Provide the [X, Y] coordinate of the cell's center where the given text is located.  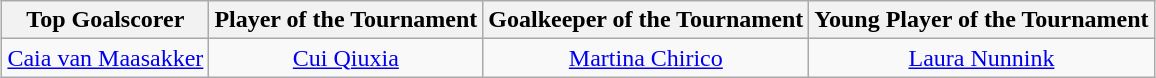
Player of the Tournament [346, 20]
Goalkeeper of the Tournament [646, 20]
Cui Qiuxia [346, 58]
Laura Nunnink [982, 58]
Top Goalscorer [106, 20]
Martina Chirico [646, 58]
Young Player of the Tournament [982, 20]
Caia van Maasakker [106, 58]
